Output the [X, Y] coordinate of the center of the cell containing the given text.  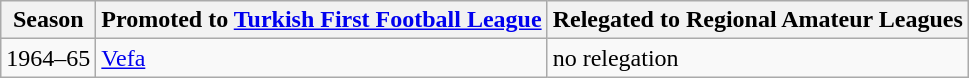
Promoted to Turkish First Football League [322, 20]
Vefa [322, 58]
Relegated to Regional Amateur Leagues [758, 20]
no relegation [758, 58]
Season [48, 20]
1964–65 [48, 58]
